Pinpoint the cell where the given text exists, returning its (x, y) midpoint coordinate. 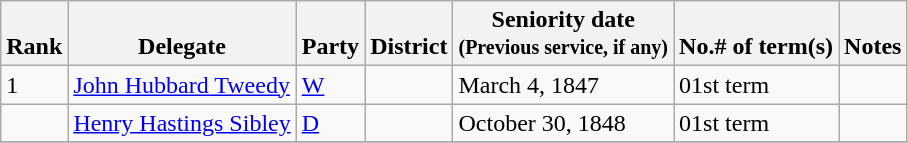
Seniority date(Previous service, if any) (564, 34)
W (330, 85)
D (330, 123)
1 (34, 85)
District (409, 34)
Delegate (182, 34)
John Hubbard Tweedy (182, 85)
Rank (34, 34)
March 4, 1847 (564, 85)
Notes (873, 34)
Henry Hastings Sibley (182, 123)
No.# of term(s) (756, 34)
Party (330, 34)
October 30, 1848 (564, 123)
